Provide the (X, Y) coordinate of the cell's center where the given text is located.  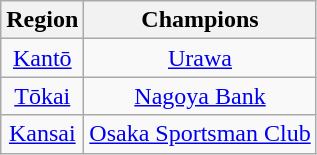
Kansai (42, 134)
Champions (200, 20)
Region (42, 20)
Urawa (200, 58)
Tōkai (42, 96)
Kantō (42, 58)
Osaka Sportsman Club (200, 134)
Nagoya Bank (200, 96)
